Scan for the cell matching the given text and deliver its [X, Y] coordinate at center. 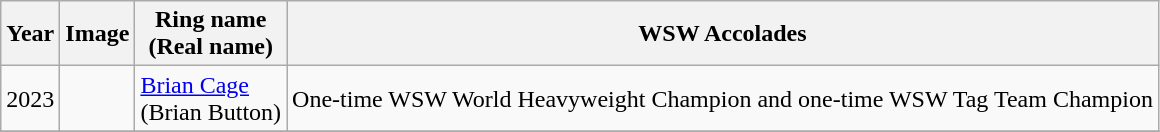
WSW Accolades [723, 34]
Brian Cage(Brian Button) [211, 98]
Image [98, 34]
2023 [30, 98]
Ring name(Real name) [211, 34]
Year [30, 34]
One-time WSW World Heavyweight Champion and one-time WSW Tag Team Champion [723, 98]
